Pinpoint the cell where the given text exists, returning its [x, y] midpoint coordinate. 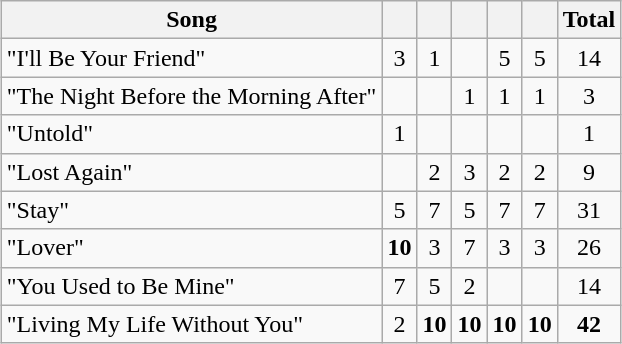
"Living My Life Without You" [192, 324]
9 [589, 172]
"The Night Before the Morning After" [192, 96]
"Lost Again" [192, 172]
"Untold" [192, 134]
"You Used to Be Mine" [192, 286]
26 [589, 248]
Total [589, 20]
42 [589, 324]
"Lover" [192, 248]
"I'll Be Your Friend" [192, 58]
31 [589, 210]
"Stay" [192, 210]
Song [192, 20]
